Output the [X, Y] coordinate of the center of the cell containing the given text.  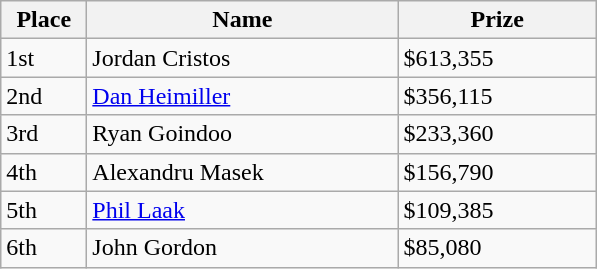
Ryan Goindoo [242, 134]
Phil Laak [242, 210]
2nd [44, 96]
Dan Heimiller [242, 96]
3rd [44, 134]
$109,385 [498, 210]
Alexandru Masek [242, 172]
6th [44, 248]
4th [44, 172]
Jordan Cristos [242, 58]
Place [44, 20]
1st [44, 58]
$156,790 [498, 172]
$85,080 [498, 248]
$356,115 [498, 96]
$233,360 [498, 134]
Name [242, 20]
John Gordon [242, 248]
5th [44, 210]
Prize [498, 20]
$613,355 [498, 58]
